Provide the (X, Y) coordinate of the cell's center where the given text is located.  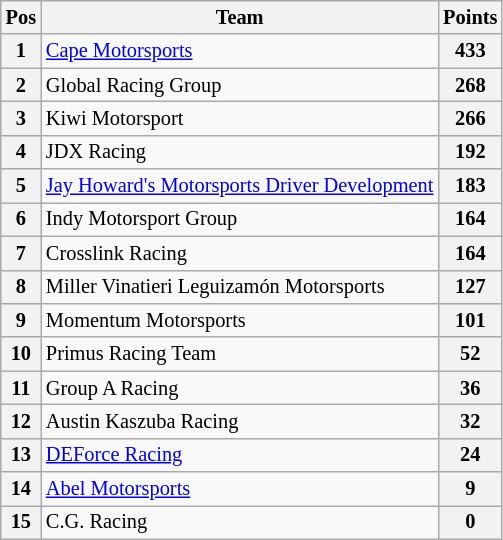
52 (470, 354)
Indy Motorsport Group (240, 219)
15 (21, 522)
Miller Vinatieri Leguizamón Motorsports (240, 287)
11 (21, 388)
Cape Motorsports (240, 51)
266 (470, 118)
3 (21, 118)
JDX Racing (240, 152)
DEForce Racing (240, 455)
14 (21, 489)
Austin Kaszuba Racing (240, 421)
13 (21, 455)
Crosslink Racing (240, 253)
C.G. Racing (240, 522)
36 (470, 388)
101 (470, 320)
1 (21, 51)
6 (21, 219)
12 (21, 421)
Jay Howard's Motorsports Driver Development (240, 186)
32 (470, 421)
2 (21, 85)
Abel Motorsports (240, 489)
268 (470, 85)
7 (21, 253)
5 (21, 186)
4 (21, 152)
8 (21, 287)
Group A Racing (240, 388)
Global Racing Group (240, 85)
Momentum Motorsports (240, 320)
127 (470, 287)
183 (470, 186)
433 (470, 51)
Kiwi Motorsport (240, 118)
24 (470, 455)
Points (470, 17)
0 (470, 522)
Primus Racing Team (240, 354)
10 (21, 354)
Team (240, 17)
192 (470, 152)
Pos (21, 17)
